Pinpoint the cell where the given text exists, returning its (x, y) midpoint coordinate. 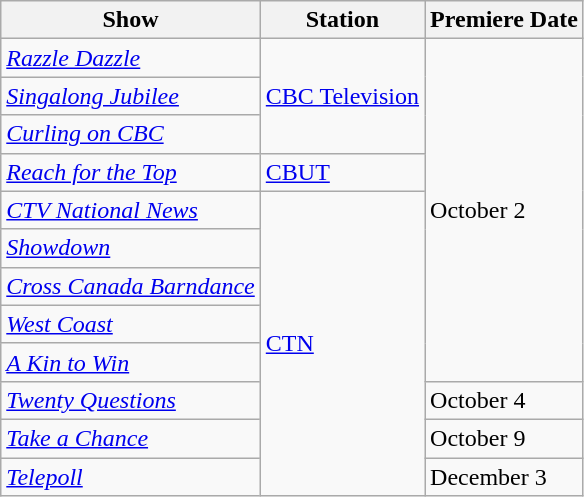
December 3 (504, 477)
Curling on CBC (131, 134)
October 4 (504, 400)
Take a Chance (131, 438)
A Kin to Win (131, 362)
Premiere Date (504, 20)
Showdown (131, 248)
Twenty Questions (131, 400)
Reach for the Top (131, 172)
CTV National News (131, 210)
Razzle Dazzle (131, 58)
CBC Television (342, 96)
Station (342, 20)
Singalong Jubilee (131, 96)
Telepoll (131, 477)
Show (131, 20)
October 9 (504, 438)
Cross Canada Barndance (131, 286)
West Coast (131, 324)
October 2 (504, 210)
CTN (342, 343)
CBUT (342, 172)
